Detect which cell encompasses the target text, then output its (x, y) center coordinate. 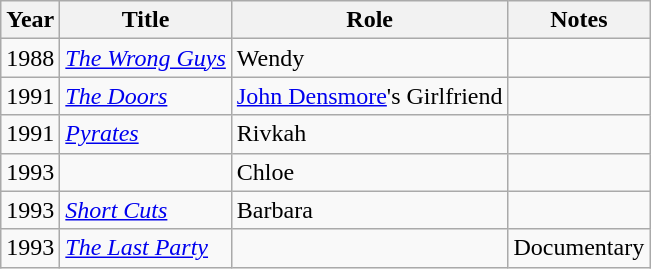
Year (30, 20)
Notes (579, 20)
Title (146, 20)
Short Cuts (146, 210)
Pyrates (146, 134)
Documentary (579, 248)
Rivkah (370, 134)
1988 (30, 58)
Barbara (370, 210)
The Wrong Guys (146, 58)
Role (370, 20)
Chloe (370, 172)
Wendy (370, 58)
The Last Party (146, 248)
The Doors (146, 96)
John Densmore's Girlfriend (370, 96)
